Output the (X, Y) coordinate of the center of the cell containing the given text.  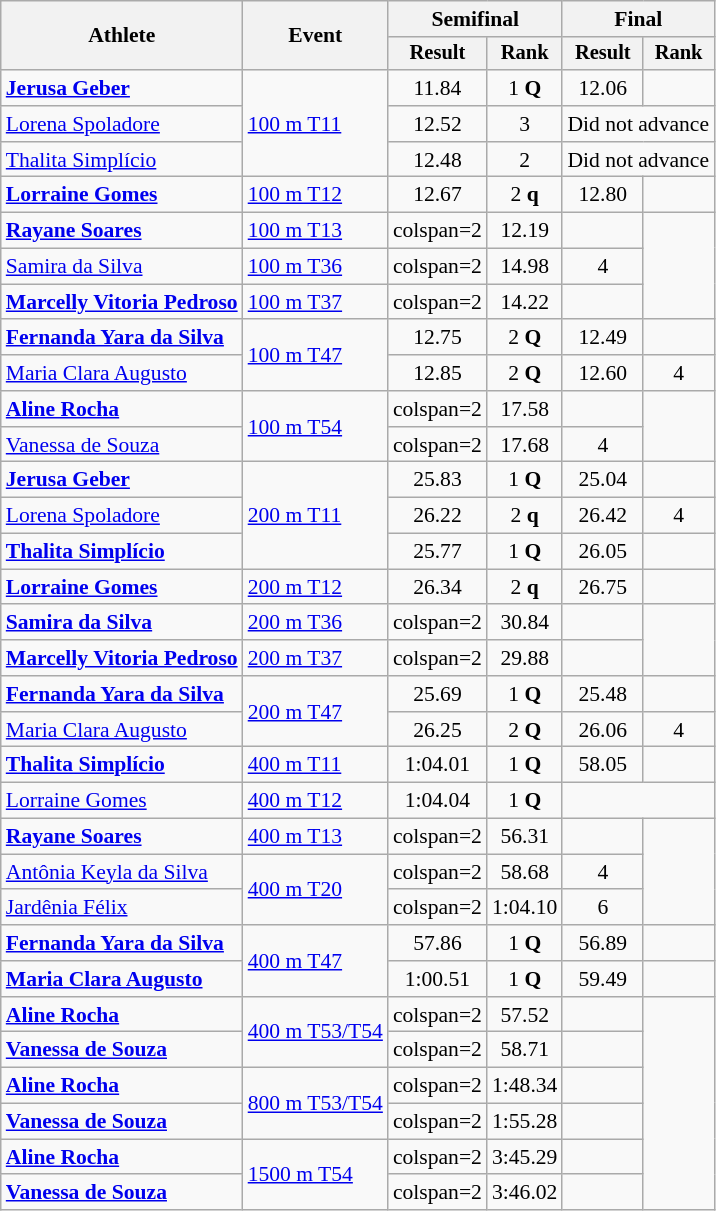
800 m T53/T54 (316, 1104)
2 (524, 160)
100 m T12 (316, 195)
25.83 (438, 480)
100 m T47 (316, 356)
400 m T12 (316, 801)
58.71 (524, 1050)
1:04.01 (438, 765)
58.05 (602, 765)
12.75 (438, 338)
25.48 (602, 694)
14.98 (524, 267)
1:55.28 (524, 1122)
400 m T53/T54 (316, 1032)
100 m T36 (316, 267)
26.05 (602, 552)
56.31 (524, 837)
58.68 (524, 872)
25.77 (438, 552)
100 m T54 (316, 426)
Athlete (122, 36)
200 m T36 (316, 623)
Event (316, 36)
57.86 (438, 943)
29.88 (524, 658)
17.58 (524, 409)
3:46.02 (524, 1193)
12.52 (438, 124)
25.04 (602, 480)
26.75 (602, 587)
1:48.34 (524, 1086)
56.89 (602, 943)
12.85 (438, 373)
400 m T13 (316, 837)
400 m T47 (316, 960)
200 m T11 (316, 516)
100 m T37 (316, 302)
100 m T13 (316, 231)
26.22 (438, 516)
400 m T20 (316, 890)
Antônia Keyla da Silva (122, 872)
400 m T11 (316, 765)
12.49 (602, 338)
200 m T12 (316, 587)
30.84 (524, 623)
Final (638, 19)
26.42 (602, 516)
1:04.10 (524, 908)
57.52 (524, 1015)
Jardênia Félix (122, 908)
17.68 (524, 445)
12.60 (602, 373)
26.06 (602, 730)
11.84 (438, 88)
1500 m T54 (316, 1174)
26.25 (438, 730)
12.19 (524, 231)
12.48 (438, 160)
200 m T47 (316, 712)
26.34 (438, 587)
25.69 (438, 694)
3:45.29 (524, 1157)
12.67 (438, 195)
3 (524, 124)
12.06 (602, 88)
6 (602, 908)
1:04.04 (438, 801)
59.49 (602, 979)
Semifinal (476, 19)
14.22 (524, 302)
12.80 (602, 195)
1:00.51 (438, 979)
200 m T37 (316, 658)
100 m T11 (316, 124)
